Pinpoint the cell where the given text exists, returning its [x, y] midpoint coordinate. 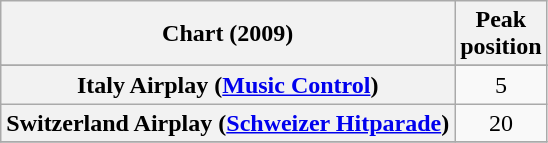
Italy Airplay (Music Control) [228, 85]
Peak position [501, 34]
20 [501, 123]
Chart (2009) [228, 34]
Switzerland Airplay (Schweizer Hitparade) [228, 123]
5 [501, 85]
